Detect which cell encompasses the target text, then output its (x, y) center coordinate. 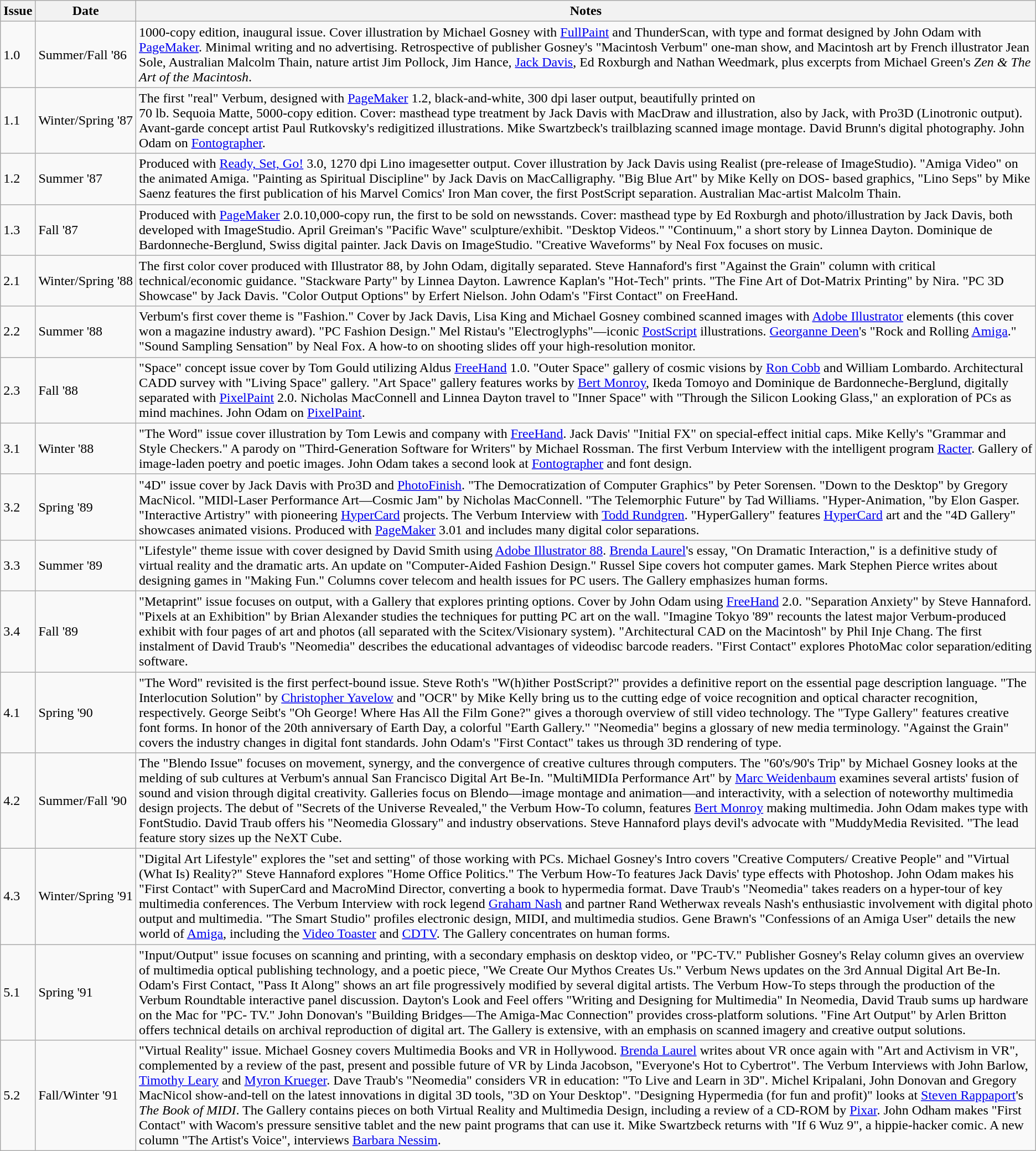
Notes (586, 11)
5.2 (18, 1096)
Spring '91 (86, 992)
Fall '87 (86, 230)
3.1 (18, 448)
Winter/Spring '88 (86, 281)
Summer '88 (86, 332)
Spring '90 (86, 713)
Spring '89 (86, 507)
Fall '88 (86, 390)
3.4 (18, 631)
3.2 (18, 507)
Summer '89 (86, 565)
3.3 (18, 565)
4.2 (18, 801)
Issue (18, 11)
Fall '89 (86, 631)
Summer/Fall '90 (86, 801)
1.2 (18, 179)
1.0 (18, 54)
1.1 (18, 121)
1.3 (18, 230)
4.1 (18, 713)
4.3 (18, 897)
Date (86, 11)
Winter/Spring '91 (86, 897)
Fall/Winter '91 (86, 1096)
Winter/Spring '87 (86, 121)
Winter '88 (86, 448)
Summer '87 (86, 179)
Summer/Fall '86 (86, 54)
5.1 (18, 992)
2.1 (18, 281)
2.3 (18, 390)
2.2 (18, 332)
